Capture the cell that displays the provided text and extract its [X, Y] central coordinate. 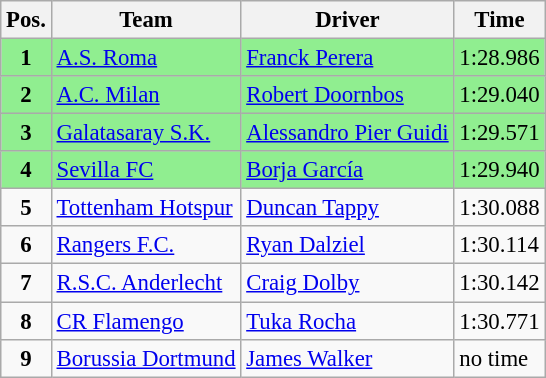
Galatasaray S.K. [146, 133]
Duncan Tappy [348, 208]
Team [146, 20]
1:30.114 [500, 245]
Alessandro Pier Guidi [348, 133]
8 [26, 321]
Tuka Rocha [348, 321]
6 [26, 245]
1:29.571 [500, 133]
Franck Perera [348, 58]
5 [26, 208]
1 [26, 58]
1:30.771 [500, 321]
Borja García [348, 170]
2 [26, 95]
4 [26, 170]
Rangers F.C. [146, 245]
Driver [348, 20]
1:30.088 [500, 208]
CR Flamengo [146, 321]
no time [500, 358]
Robert Doornbos [348, 95]
Sevilla FC [146, 170]
Craig Dolby [348, 283]
3 [26, 133]
James Walker [348, 358]
Tottenham Hotspur [146, 208]
7 [26, 283]
R.S.C. Anderlecht [146, 283]
Pos. [26, 20]
Ryan Dalziel [348, 245]
Borussia Dortmund [146, 358]
1:30.142 [500, 283]
1:28.986 [500, 58]
9 [26, 358]
A.C. Milan [146, 95]
Time [500, 20]
1:29.940 [500, 170]
1:29.040 [500, 95]
A.S. Roma [146, 58]
